For the text-containing cell, return its midpoint in (x, y) coordinate format. 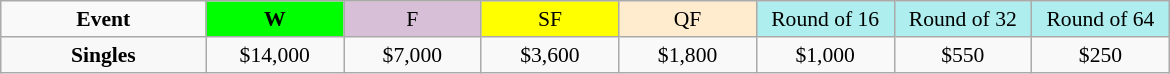
$7,000 (413, 55)
$3,600 (550, 55)
W (275, 19)
Round of 16 (825, 19)
Round of 32 (963, 19)
$250 (1101, 55)
$1,800 (688, 55)
$550 (963, 55)
Event (104, 19)
QF (688, 19)
Round of 64 (1101, 19)
F (413, 19)
Singles (104, 55)
$14,000 (275, 55)
$1,000 (825, 55)
SF (550, 19)
